Extract the (x, y) coordinate from the center of the cell holding the provided text.  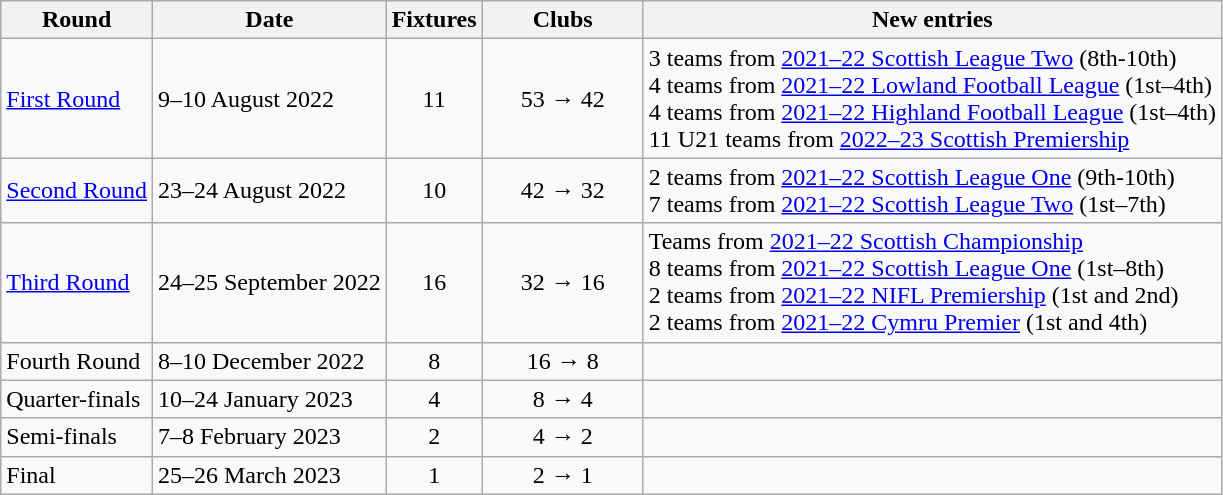
10–24 January 2023 (269, 399)
23–24 August 2022 (269, 190)
Round (77, 20)
Semi-finals (77, 437)
Fixtures (434, 20)
11 (434, 98)
New entries (932, 20)
Clubs (562, 20)
2 → 1 (562, 475)
Second Round (77, 190)
7–8 February 2023 (269, 437)
53 → 42 (562, 98)
10 (434, 190)
25–26 March 2023 (269, 475)
16 → 8 (562, 361)
Final (77, 475)
16 (434, 282)
8–10 December 2022 (269, 361)
32 → 16 (562, 282)
8 (434, 361)
1 (434, 475)
4 → 2 (562, 437)
2 teams from 2021–22 Scottish League One (9th-10th)7 teams from 2021–22 Scottish League Two (1st–7th) (932, 190)
9–10 August 2022 (269, 98)
Date (269, 20)
24–25 September 2022 (269, 282)
4 (434, 399)
Third Round (77, 282)
8 → 4 (562, 399)
42 → 32 (562, 190)
First Round (77, 98)
Quarter-finals (77, 399)
2 (434, 437)
Fourth Round (77, 361)
